Capture the cell that displays the provided text and extract its (X, Y) central coordinate. 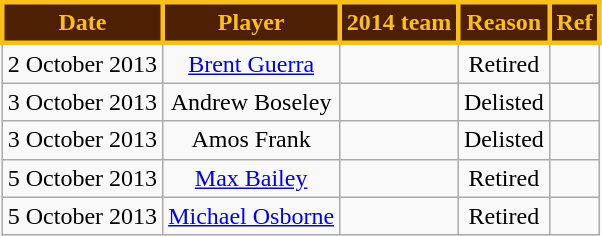
2014 team (400, 22)
Player (252, 22)
Andrew Boseley (252, 102)
2 October 2013 (82, 63)
Max Bailey (252, 178)
Ref (574, 22)
Brent Guerra (252, 63)
Reason (504, 22)
Amos Frank (252, 140)
Michael Osborne (252, 216)
Date (82, 22)
